Determine the (X, Y) coordinate at the center of the cell enclosing the given text.  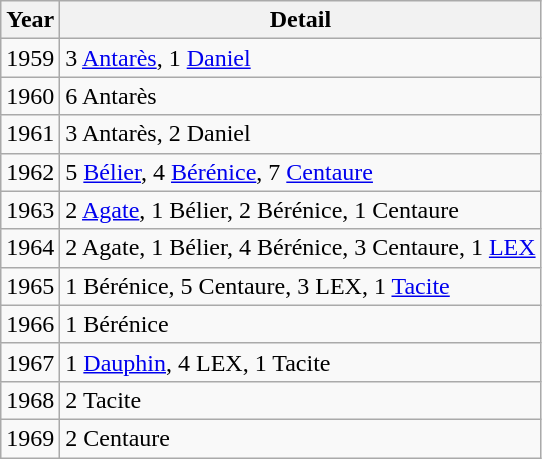
1961 (30, 134)
1967 (30, 362)
1968 (30, 400)
1959 (30, 58)
1963 (30, 210)
1 Dauphin, 4 LEX, 1 Tacite (300, 362)
2 Tacite (300, 400)
1969 (30, 438)
1960 (30, 96)
3 Antarès, 2 Daniel (300, 134)
1 Bérénice, 5 Centaure, 3 LEX, 1 Tacite (300, 286)
5 Bélier, 4 Bérénice, 7 Centaure (300, 172)
2 Agate, 1 Bélier, 4 Bérénice, 3 Centaure, 1 LEX (300, 248)
1965 (30, 286)
2 Agate, 1 Bélier, 2 Bérénice, 1 Centaure (300, 210)
Detail (300, 20)
Year (30, 20)
1966 (30, 324)
1 Bérénice (300, 324)
6 Antarès (300, 96)
2 Centaure (300, 438)
3 Antarès, 1 Daniel (300, 58)
1964 (30, 248)
1962 (30, 172)
